Pinpoint the cell where the given text exists, returning its (X, Y) midpoint coordinate. 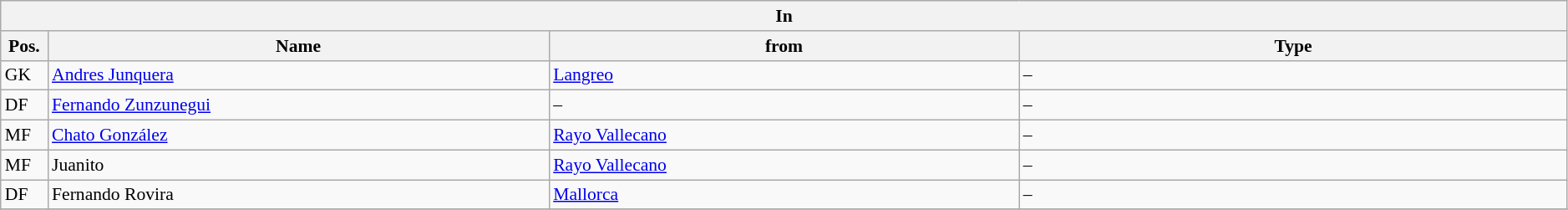
Andres Junquera (298, 75)
Mallorca (784, 195)
from (784, 46)
GK (24, 75)
Chato González (298, 136)
Juanito (298, 165)
Pos. (24, 46)
In (784, 16)
Fernando Rovira (298, 195)
Name (298, 46)
Langreo (784, 75)
Type (1293, 46)
Fernando Zunzunegui (298, 105)
